Search for the cell housing the specified text and yield its (X, Y) center coordinate. 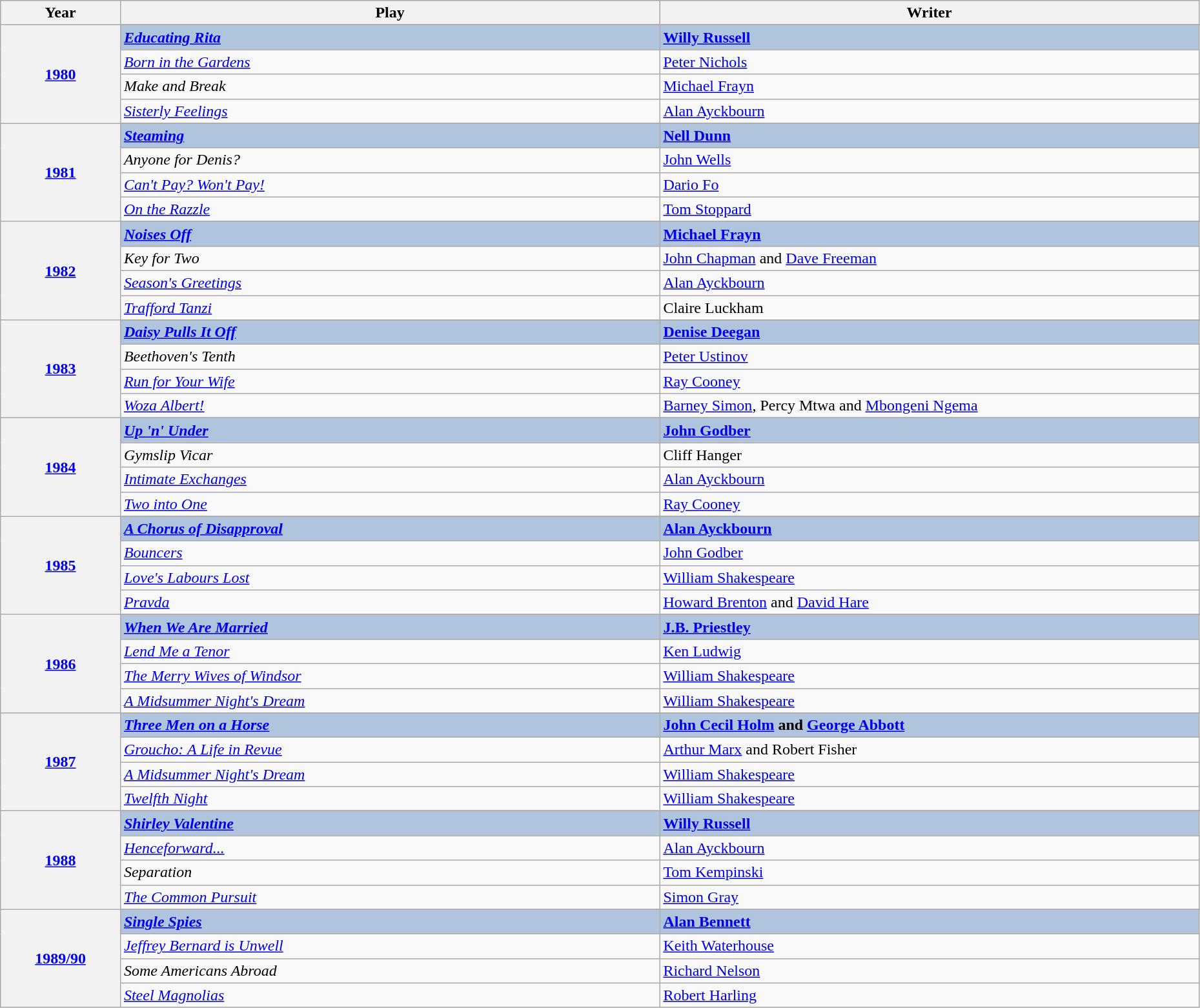
Separation (390, 872)
John Chapman and Dave Freeman (930, 258)
Tom Kempinski (930, 872)
Beethoven's Tenth (390, 357)
Woza Albert! (390, 406)
Daisy Pulls It Off (390, 332)
Howard Brenton and David Hare (930, 602)
Lend Me a Tenor (390, 651)
Up 'n' Under (390, 430)
Born in the Gardens (390, 62)
Keith Waterhouse (930, 946)
Arthur Marx and Robert Fisher (930, 750)
Dario Fo (930, 185)
Key for Two (390, 258)
1985 (61, 565)
Henceforward... (390, 848)
Robert Harling (930, 995)
Richard Nelson (930, 971)
1981 (61, 172)
J.B. Priestley (930, 627)
1980 (61, 74)
1983 (61, 369)
Year (61, 13)
1982 (61, 270)
The Merry Wives of Windsor (390, 676)
Intimate Exchanges (390, 479)
1987 (61, 762)
Barney Simon, Percy Mtwa and Mbongeni Ngema (930, 406)
Two into One (390, 504)
Steaming (390, 136)
Love's Labours Lost (390, 578)
Pravda (390, 602)
The Common Pursuit (390, 897)
1989/90 (61, 958)
Anyone for Denis? (390, 160)
Make and Break (390, 86)
Play (390, 13)
Peter Nichols (930, 62)
Nell Dunn (930, 136)
Season's Greetings (390, 283)
1986 (61, 663)
Can't Pay? Won't Pay! (390, 185)
Sisterly Feelings (390, 111)
Three Men on a Horse (390, 725)
Twelfth Night (390, 799)
Groucho: A Life in Revue (390, 750)
Gymslip Vicar (390, 455)
Ken Ludwig (930, 651)
Claire Luckham (930, 308)
Steel Magnolias (390, 995)
Bouncers (390, 553)
Cliff Hanger (930, 455)
Writer (930, 13)
1988 (61, 860)
A Chorus of Disapproval (390, 529)
When We Are Married (390, 627)
1984 (61, 467)
Alan Bennett (930, 922)
Simon Gray (930, 897)
On the Razzle (390, 209)
Trafford Tanzi (390, 308)
Noises Off (390, 234)
John Cecil Holm and George Abbott (930, 725)
Jeffrey Bernard is Unwell (390, 946)
Peter Ustinov (930, 357)
John Wells (930, 160)
Tom Stoppard (930, 209)
Shirley Valentine (390, 823)
Denise Deegan (930, 332)
Educating Rita (390, 37)
Single Spies (390, 922)
Run for Your Wife (390, 381)
Some Americans Abroad (390, 971)
